Capture the cell that displays the provided text and extract its [X, Y] central coordinate. 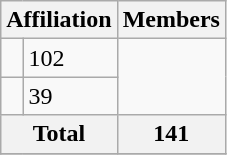
Members [171, 20]
141 [171, 134]
102 [70, 58]
39 [70, 96]
Affiliation [59, 20]
Total [59, 134]
